Scan for the cell matching the given text and deliver its (x, y) coordinate at center. 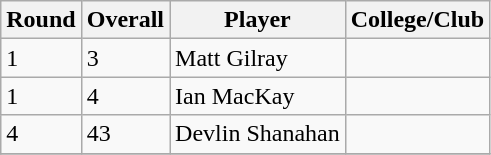
Overall (125, 20)
Matt Gilray (258, 58)
College/Club (417, 20)
Ian MacKay (258, 96)
Round (41, 20)
Devlin Shanahan (258, 134)
Player (258, 20)
43 (125, 134)
3 (125, 58)
